Return the (x, y) coordinate for the center point of the cell that contains the specified text.  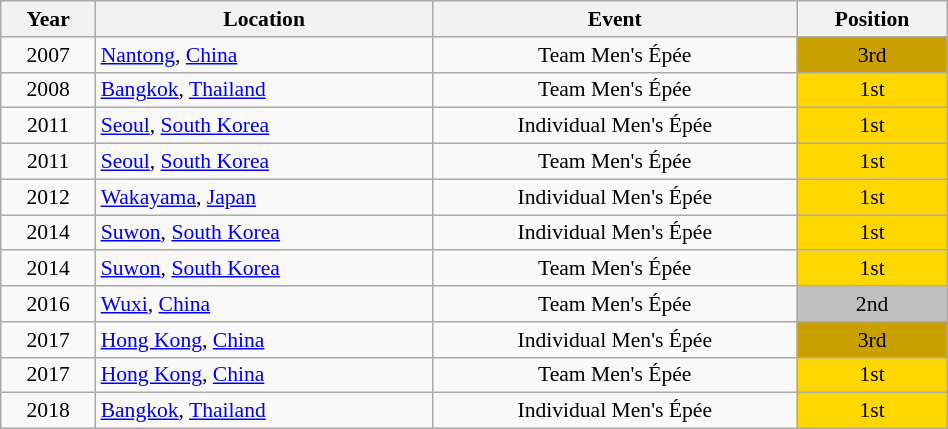
2018 (48, 411)
Nantong, China (264, 55)
Wakayama, Japan (264, 197)
2016 (48, 304)
2nd (872, 304)
Wuxi, China (264, 304)
2008 (48, 90)
2007 (48, 55)
2012 (48, 197)
Position (872, 19)
Event (615, 19)
Year (48, 19)
Location (264, 19)
